Extract the [X, Y] coordinate from the center of the cell holding the provided text.  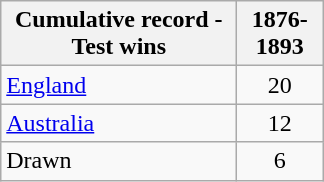
20 [280, 85]
6 [280, 161]
England [119, 85]
Drawn [119, 161]
1876-1893 [280, 34]
Cumulative record - Test wins [119, 34]
Australia [119, 123]
12 [280, 123]
